Pinpoint the cell where the given text exists, returning its [x, y] midpoint coordinate. 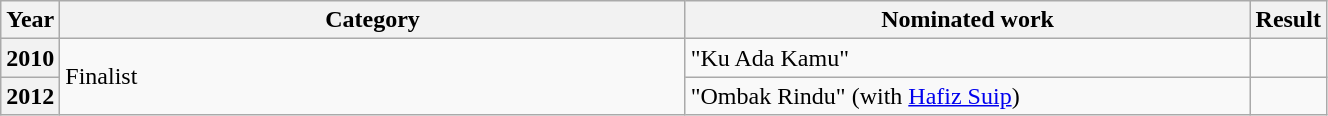
"Ombak Rindu" (with Hafiz Suip) [968, 96]
2012 [30, 96]
Year [30, 20]
Finalist [372, 77]
Nominated work [968, 20]
Category [372, 20]
2010 [30, 58]
Result [1288, 20]
"Ku Ada Kamu" [968, 58]
